Output the [x, y] coordinate of the center of the cell containing the given text.  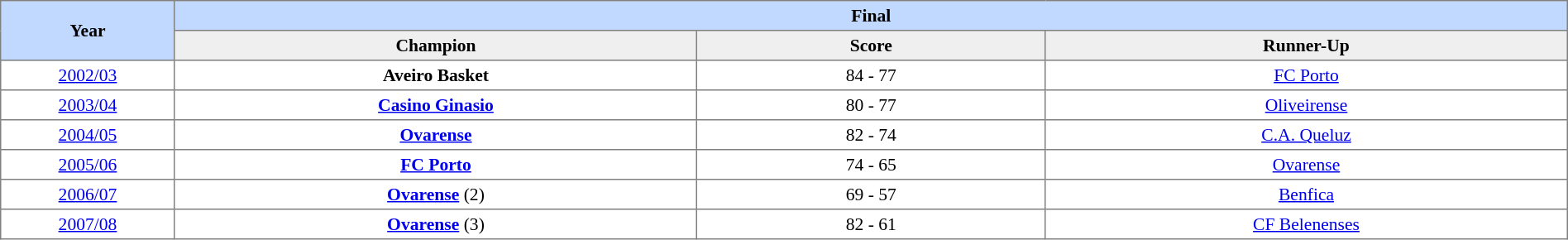
Champion [436, 46]
74 - 65 [872, 165]
Benfica [1307, 194]
Aveiro Basket [436, 75]
Ovarense (3) [436, 224]
2004/05 [88, 135]
2005/06 [88, 165]
Year [88, 31]
Oliveirense [1307, 105]
Runner-Up [1307, 46]
2007/08 [88, 224]
82 - 74 [872, 135]
Score [872, 46]
C.A. Queluz [1307, 135]
CF Belenenses [1307, 224]
82 - 61 [872, 224]
2006/07 [88, 194]
Casino Ginasio [436, 105]
2003/04 [88, 105]
84 - 77 [872, 75]
80 - 77 [872, 105]
2002/03 [88, 75]
69 - 57 [872, 194]
Final [871, 16]
Ovarense (2) [436, 194]
